For the text-containing cell, return its midpoint in (X, Y) coordinate format. 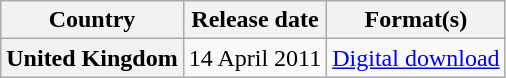
United Kingdom (92, 58)
Release date (255, 20)
Format(s) (416, 20)
Digital download (416, 58)
Country (92, 20)
14 April 2011 (255, 58)
